Determine the (X, Y) coordinate at the center of the cell enclosing the given text.  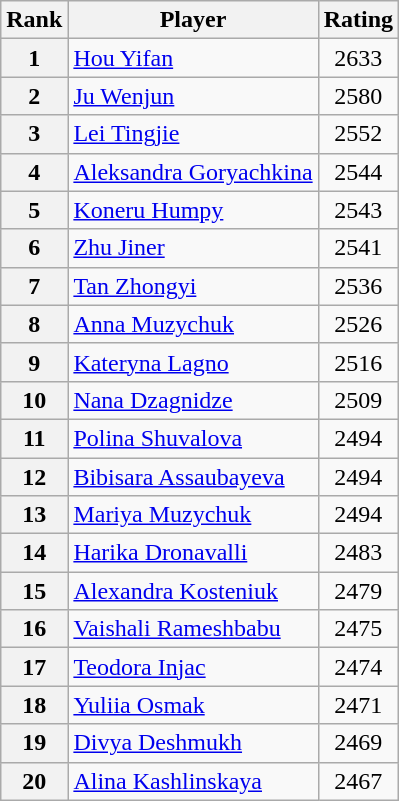
13 (34, 515)
14 (34, 553)
Harika Dronavalli (193, 553)
Nana Dzagnidze (193, 400)
Alexandra Kosteniuk (193, 591)
Divya Deshmukh (193, 743)
Anna Muzychuk (193, 324)
2474 (358, 667)
Bibisara Assaubayeva (193, 477)
2541 (358, 248)
2536 (358, 286)
3 (34, 134)
18 (34, 705)
Vaishali Rameshbabu (193, 629)
4 (34, 172)
16 (34, 629)
Mariya Muzychuk (193, 515)
6 (34, 248)
2526 (358, 324)
Lei Tingjie (193, 134)
Tan Zhongyi (193, 286)
Zhu Jiner (193, 248)
2 (34, 96)
2580 (358, 96)
Koneru Humpy (193, 210)
2475 (358, 629)
Kateryna Lagno (193, 362)
Player (193, 20)
Aleksandra Goryachkina (193, 172)
Polina Shuvalova (193, 438)
2509 (358, 400)
7 (34, 286)
Hou Yifan (193, 58)
19 (34, 743)
2469 (358, 743)
1 (34, 58)
Alina Kashlinskaya (193, 781)
2544 (358, 172)
11 (34, 438)
Teodora Injac (193, 667)
2516 (358, 362)
12 (34, 477)
2633 (358, 58)
10 (34, 400)
2543 (358, 210)
17 (34, 667)
20 (34, 781)
15 (34, 591)
5 (34, 210)
2483 (358, 553)
Rank (34, 20)
Rating (358, 20)
Yuliia Osmak (193, 705)
2467 (358, 781)
8 (34, 324)
9 (34, 362)
Ju Wenjun (193, 96)
2479 (358, 591)
2471 (358, 705)
2552 (358, 134)
